Scan for the cell matching the given text and deliver its (x, y) coordinate at center. 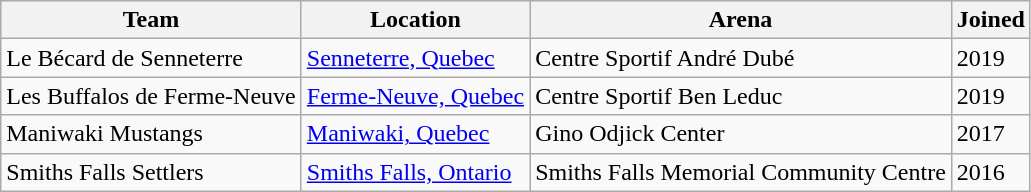
Joined (990, 20)
Location (415, 20)
Senneterre, Quebec (415, 58)
Maniwaki Mustangs (152, 134)
Smiths Falls Memorial Community Centre (741, 172)
2017 (990, 134)
Team (152, 20)
Les Buffalos de Ferme-Neuve (152, 96)
Centre Sportif André Dubé (741, 58)
Arena (741, 20)
Smiths Falls, Ontario (415, 172)
Maniwaki, Quebec (415, 134)
Smiths Falls Settlers (152, 172)
Ferme-Neuve, Quebec (415, 96)
Le Bécard de Senneterre (152, 58)
2016 (990, 172)
Centre Sportif Ben Leduc (741, 96)
Gino Odjick Center (741, 134)
